Return (x, y) of the center of cell containing provided text 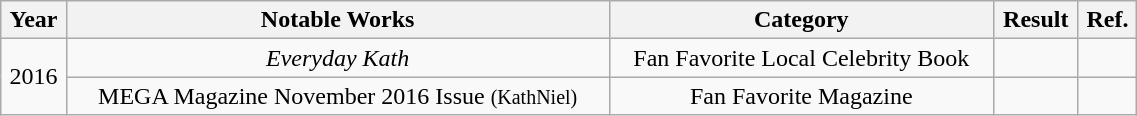
Fan Favorite Local Celebrity Book (801, 58)
Result (1036, 20)
Category (801, 20)
2016 (34, 77)
Fan Favorite Magazine (801, 96)
Notable Works (338, 20)
Everyday Kath (338, 58)
MEGA Magazine November 2016 Issue (KathNiel) (338, 96)
Ref. (1108, 20)
Year (34, 20)
